Detect which cell encompasses the target text, then output its (x, y) center coordinate. 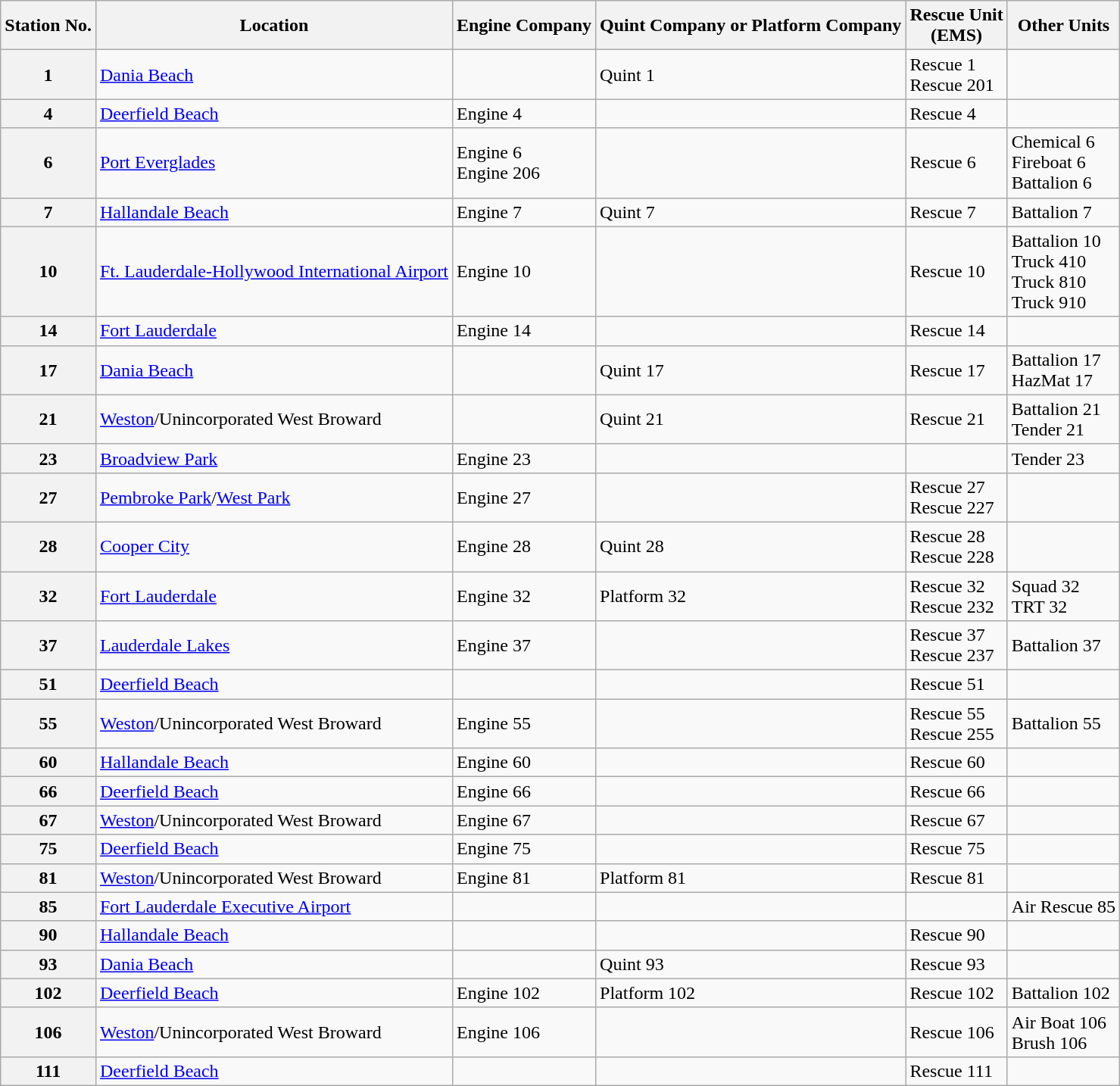
23 (48, 458)
Tender 23 (1063, 458)
Platform 81 (751, 878)
102 (48, 993)
Engine 4 (524, 114)
Engine 28 (524, 547)
Quint 93 (751, 964)
51 (48, 685)
81 (48, 878)
111 (48, 1071)
Rescue 1Rescue 201 (956, 74)
Rescue 14 (956, 331)
Engine 66 (524, 791)
Broadview Park (274, 458)
Rescue 93 (956, 964)
Quint 7 (751, 212)
Fort Lauderdale Executive Airport (274, 907)
Rescue Unit(EMS) (956, 26)
17 (48, 370)
Engine 10 (524, 271)
66 (48, 791)
21 (48, 420)
Rescue 32Rescue 232 (956, 595)
Ft. Lauderdale-Hollywood International Airport (274, 271)
Rescue 66 (956, 791)
Battalion 7 (1063, 212)
Rescue 6 (956, 163)
Rescue 55Rescue 255 (956, 724)
Battalion 37 (1063, 645)
Rescue 81 (956, 878)
Engine 14 (524, 331)
28 (48, 547)
55 (48, 724)
Engine 75 (524, 849)
Rescue 27Rescue 227 (956, 497)
Engine 37 (524, 645)
32 (48, 595)
Rescue 102 (956, 993)
1 (48, 74)
Rescue 111 (956, 1071)
Rescue 51 (956, 685)
Air Boat 106Brush 106 (1063, 1031)
Engine 60 (524, 763)
Other Units (1063, 26)
Engine 67 (524, 820)
4 (48, 114)
Rescue 4 (956, 114)
27 (48, 497)
Quint 28 (751, 547)
Rescue 106 (956, 1031)
Rescue 17 (956, 370)
Battalion 17HazMat 17 (1063, 370)
Rescue 10 (956, 271)
Battalion 102 (1063, 993)
Engine 23 (524, 458)
67 (48, 820)
Battalion 21Tender 21 (1063, 420)
Engine 55 (524, 724)
Squad 32TRT 32 (1063, 595)
106 (48, 1031)
7 (48, 212)
Engine 106 (524, 1031)
Engine 7 (524, 212)
85 (48, 907)
14 (48, 331)
Rescue 7 (956, 212)
Quint Company or Platform Company (751, 26)
Platform 102 (751, 993)
Pembroke Park/West Park (274, 497)
Station No. (48, 26)
Port Everglades (274, 163)
Engine Company (524, 26)
Quint 21 (751, 420)
75 (48, 849)
Rescue 37Rescue 237 (956, 645)
Location (274, 26)
Battalion 10Truck 410Truck 810Truck 910 (1063, 271)
Rescue 28Rescue 228 (956, 547)
Cooper City (274, 547)
Platform 32 (751, 595)
93 (48, 964)
10 (48, 271)
60 (48, 763)
Rescue 21 (956, 420)
Quint 17 (751, 370)
Air Rescue 85 (1063, 907)
Rescue 90 (956, 935)
Engine 102 (524, 993)
6 (48, 163)
Rescue 67 (956, 820)
37 (48, 645)
Rescue 75 (956, 849)
Rescue 60 (956, 763)
Lauderdale Lakes (274, 645)
Engine 81 (524, 878)
Battalion 55 (1063, 724)
Chemical 6Fireboat 6Battalion 6 (1063, 163)
Quint 1 (751, 74)
Engine 32 (524, 595)
Engine 27 (524, 497)
Engine 6Engine 206 (524, 163)
90 (48, 935)
